Extract the [x, y] coordinate from the center of the cell holding the provided text.  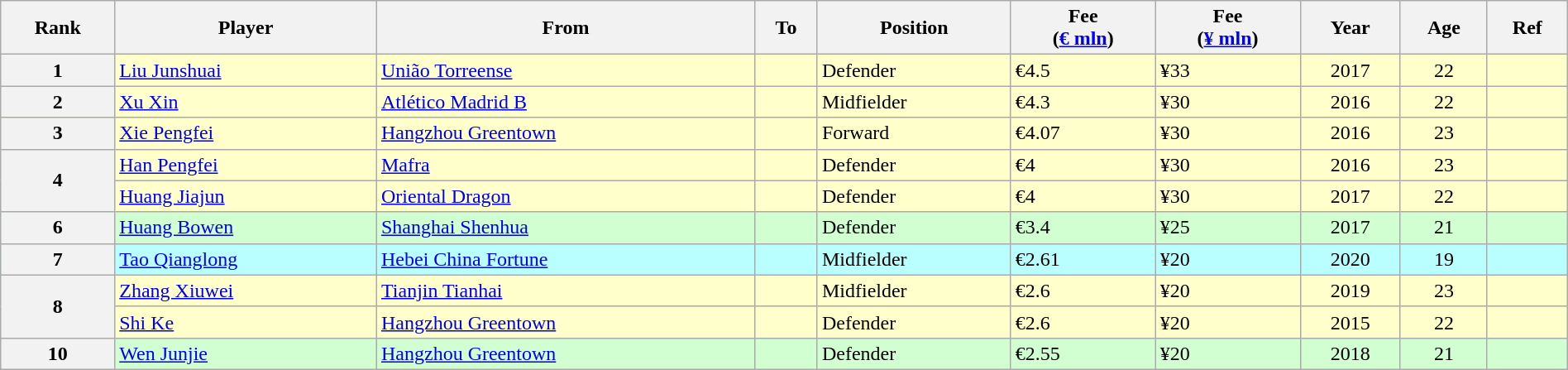
Position [914, 28]
2020 [1350, 259]
Liu Junshuai [246, 70]
7 [58, 259]
Zhang Xiuwei [246, 291]
€4.5 [1083, 70]
Fee(¥ mln) [1227, 28]
€2.61 [1083, 259]
To [786, 28]
Han Pengfei [246, 165]
2015 [1350, 322]
¥25 [1227, 228]
10 [58, 353]
Shanghai Shenhua [566, 228]
From [566, 28]
Forward [914, 133]
Huang Bowen [246, 228]
Tao Qianglong [246, 259]
8 [58, 306]
Huang Jiajun [246, 196]
Mafra [566, 165]
Atlético Madrid B [566, 102]
Xu Xin [246, 102]
Year [1350, 28]
Age [1444, 28]
6 [58, 228]
4 [58, 180]
Xie Pengfei [246, 133]
€3.4 [1083, 228]
Shi Ke [246, 322]
Tianjin Tianhai [566, 291]
19 [1444, 259]
Oriental Dragon [566, 196]
2018 [1350, 353]
Player [246, 28]
€4.07 [1083, 133]
Hebei China Fortune [566, 259]
3 [58, 133]
¥33 [1227, 70]
União Torreense [566, 70]
Wen Junjie [246, 353]
Ref [1527, 28]
2 [58, 102]
€2.55 [1083, 353]
1 [58, 70]
Rank [58, 28]
Fee(€ mln) [1083, 28]
€4.3 [1083, 102]
2019 [1350, 291]
